Output the (x, y) coordinate of the center of the cell containing the given text.  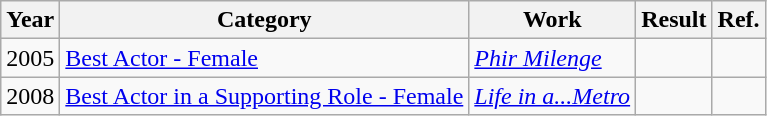
Year (30, 20)
Category (264, 20)
Phir Milenge (552, 58)
2005 (30, 58)
2008 (30, 96)
Life in a...Metro (552, 96)
Result (674, 20)
Work (552, 20)
Ref. (738, 20)
Best Actor - Female (264, 58)
Best Actor in a Supporting Role - Female (264, 96)
